From the cell containing the given text, extract its center point as (x, y) coordinate. 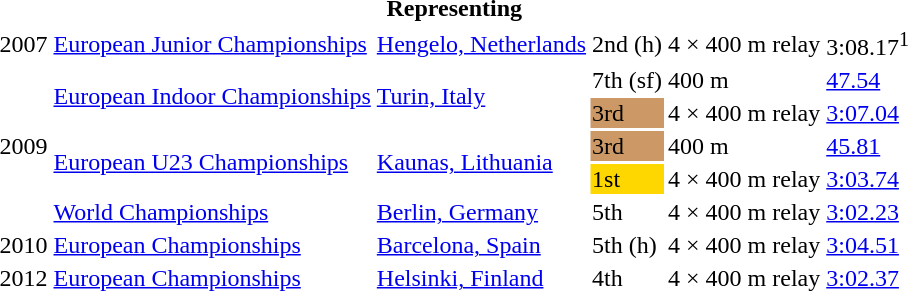
European Indoor Championships (212, 96)
World Championships (212, 212)
5th (h) (628, 245)
5th (628, 212)
2nd (h) (628, 44)
European Championships (212, 245)
European Junior Championships (212, 44)
Barcelona, Spain (481, 245)
Hengelo, Netherlands (481, 44)
7th (sf) (628, 80)
1st (628, 179)
Kaunas, Lithuania (481, 162)
European U23 Championships (212, 162)
Turin, Italy (481, 96)
Berlin, Germany (481, 212)
